Scan for the cell matching the given text and deliver its (X, Y) coordinate at center. 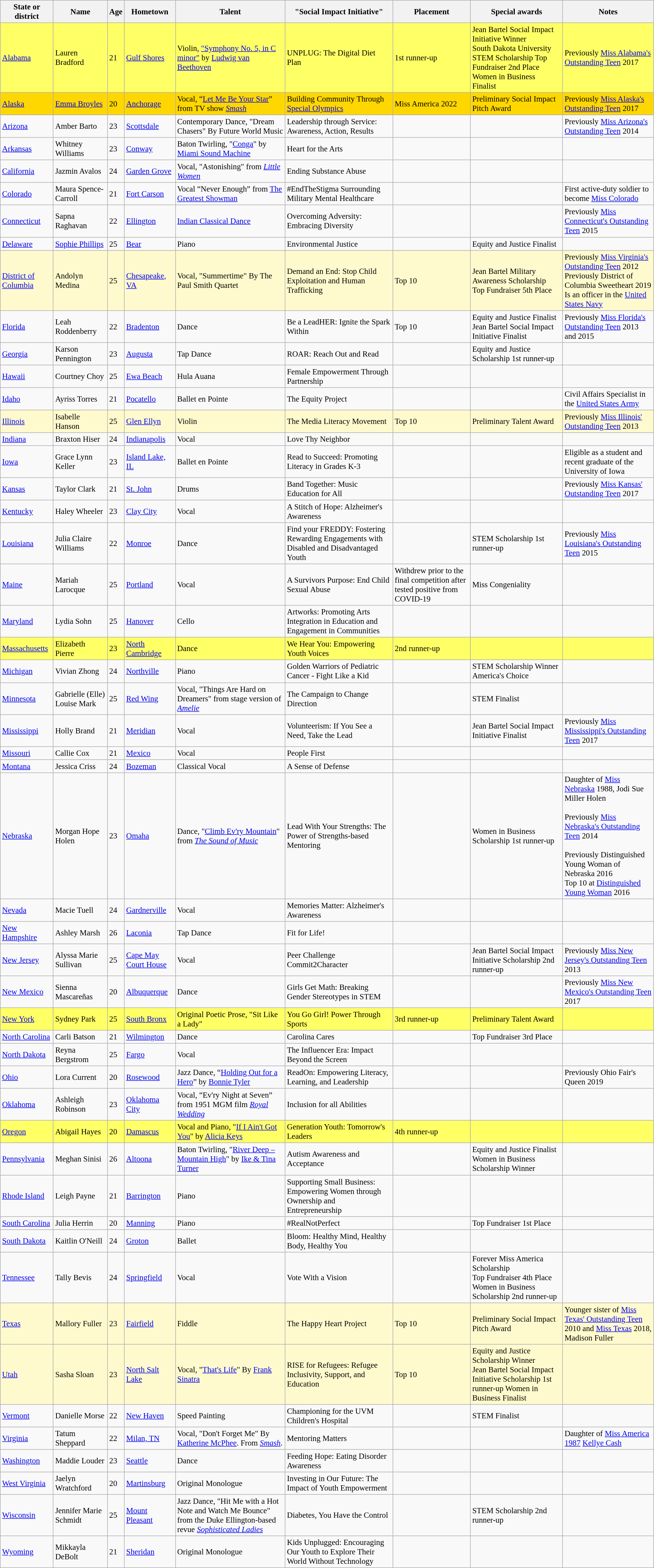
First active-duty soldier to become Miss Colorado (608, 194)
Callie Cox (80, 753)
The Media Literacy Movement (339, 421)
Portland (150, 585)
Previously Miss New Jersey's Outstanding Teen 2013 (608, 960)
Maryland (27, 621)
Mariah Larocque (80, 585)
North Dakota (27, 1055)
3rd runner-up (432, 1020)
Golden Warriors of Pediatric Cancer - Fight Like a Kid (339, 671)
STEM Scholarship WinnerAmerica's Choice (516, 671)
Volunteerism: If You See a Need, Take the Lead (339, 731)
Leah Roddenberry (80, 327)
Talent (230, 12)
Connecticut (27, 221)
Montana (27, 766)
Bloom: Healthy Mind, Healthy Body, Healthy You (339, 1241)
Vocal, "Summertime" By The Paul Smith Quartet (230, 281)
Sienna Mascareñas (80, 992)
Ayriss Torres (80, 399)
Arkansas (27, 149)
"Social Impact Initiative" (339, 12)
Alyssa Marie Sullivan (80, 960)
The Campaign to Change Direction (339, 699)
Clay City (150, 512)
Utah (27, 1375)
Be a LeadHER: Ignite the Spark Within (339, 327)
Bradenton (150, 327)
Illinois (27, 421)
Nebraska (27, 836)
Meghan Sinisi (80, 1159)
Investing in Our Future: The Impact of Youth Empowerment (339, 1484)
Fairfield (150, 1324)
Monroe (150, 544)
Vocal, “Let Me Be Your Star” from TV show Smash (230, 104)
Julia Claire Williams (80, 544)
Age (116, 12)
New Hampshire (27, 933)
Drums (230, 489)
Conway (150, 149)
#EndTheStigma Surrounding Military Mental Healthcare (339, 194)
Diabetes, You Have the Control (339, 1516)
North Carolina (27, 1037)
State or district (27, 12)
STEM Scholarship 2nd runner-up (516, 1516)
Mount Pleasant (150, 1516)
Name (80, 12)
Louisiana (27, 544)
Lead With Your Strengths: The Power of Strengths-based Mentoring (339, 836)
Omaha (150, 836)
Barrington (150, 1196)
Red Wing (150, 699)
Ohio (27, 1077)
Idaho (27, 399)
Northville (150, 671)
Florida (27, 327)
Maddie Louder (80, 1461)
Vocal “Never Enough” from The Greatest Showman (230, 194)
Wilmington (150, 1037)
North Salt Lake (150, 1375)
Jazz Dance, “Holding Out for a Hero” by Bonnie Tyler (230, 1077)
Jean Bartel Social Impact Initiative Finalist (516, 731)
The Equity Project (339, 399)
Tatum Sheppard (80, 1438)
Reyna Bergstrom (80, 1055)
Vocal, "That's Life" By Frank Sinatra (230, 1375)
South Dakota (27, 1241)
Georgia (27, 354)
South Bronx (150, 1020)
ROAR: Reach Out and Read (339, 354)
Alabama (27, 58)
Arizona (27, 126)
Lauren Bradford (80, 58)
Springfield (150, 1277)
Indianapolis (150, 439)
Hawaii (27, 376)
Equity and Justice FinalistWomen in Business Scholarship Winner (516, 1159)
Previously Miss Kansas' Outstanding Teen 2017 (608, 489)
Gulf Shores (150, 58)
Lydia Sohn (80, 621)
Fargo (150, 1055)
Rhode Island (27, 1196)
Seattle (150, 1461)
Read to Succeed: Promoting Literacy in Grades K-3 (339, 462)
Mexico (150, 753)
Abigail Hayes (80, 1132)
Braxton Hiser (80, 439)
Equity and Justice Scholarship 1st runner-up (516, 354)
STEM Scholarship 1st runner-up (516, 544)
Demand an End: Stop Child Exploitation and Human Trafficking (339, 281)
UNPLUG: The Digital Diet Plan (339, 58)
People First (339, 753)
Carli Batson (80, 1037)
Morgan Hope Holen (80, 836)
Ellington (150, 221)
Amber Barto (80, 126)
Forever Miss America ScholarshipTop Fundraiser 4th Place Women in Business Scholarship 2nd runner-up (516, 1277)
Indiana (27, 439)
Original Poetic Prose, "Sit Like a Lady" (230, 1020)
Jaelyn Wratchford (80, 1484)
Previously Miss Louisiana's Outstanding Teen 2015 (608, 544)
Top Fundraiser 1st Place (516, 1223)
Alaska (27, 104)
Ewa Beach (150, 376)
Artworks: Promoting Arts Integration in Education and Engagement in Communities (339, 621)
New York (27, 1020)
Indian Classical Dance (230, 221)
Michigan (27, 671)
Mississippi (27, 731)
Delaware (27, 244)
Feeding Hope: Eating Disorder Awareness (339, 1461)
Island Lake, IL (150, 462)
Jazz Dance, "Hit Me with a Hot Note and Watch Me Bounce" from the Duke Ellington-based revue Sophisticated Ladies (230, 1516)
Peer Challenge Commit2Character (339, 960)
Civil Affairs Specialist in the United States Army (608, 399)
Hula Auana (230, 376)
District of Columbia (27, 281)
The Influencer Era: Impact Beyond the Screen (339, 1055)
Julia Herrin (80, 1223)
Fit for Life! (339, 933)
Sheridan (150, 1552)
Hanover (150, 621)
Previously Miss Arizona's Outstanding Teen 2014 (608, 126)
Vocal, "Astonishing" from Little Women (230, 172)
ReadOn: Empowering Literacy, Learning, and Leadership (339, 1077)
Vermont (27, 1416)
North Cambridge (150, 649)
Holly Brand (80, 731)
Supporting Small Business: Empowering Women through Ownership and Entrepreneurship (339, 1196)
Speed Painting (230, 1416)
Sapna Raghavan (80, 221)
Pocatello (150, 399)
Whitney Williams (80, 149)
Ending Substance Abuse (339, 172)
Lora Current (80, 1077)
Washington (27, 1461)
Pennsylvania (27, 1159)
Sophie Phillips (80, 244)
St. John (150, 489)
Ashley Marsh (80, 933)
Courtney Choy (80, 376)
Bear (150, 244)
Nevada (27, 910)
Carolina Cares (339, 1037)
Classical Vocal (230, 766)
Andolyn Medina (80, 281)
1st runner-up (432, 58)
Elizabeth Pierre (80, 649)
Rosewood (150, 1077)
Notes (608, 12)
New Jersey (27, 960)
Wyoming (27, 1552)
Jazmin Avalos (80, 172)
Manning (150, 1223)
Female Empowerment Through Partnership (339, 376)
Massachusetts (27, 649)
A Stitch of Hope: Alzheimer's Awareness (339, 512)
Previously Miss Alaska's Outstanding Teen 2017 (608, 104)
Placement (432, 12)
Texas (27, 1324)
Jean Bartel Military Awareness ScholarshipTop Fundraiser 5th Place (516, 281)
Overcoming Adversity: Embracing Diversity (339, 221)
Baton Twirling, "Conga" by Miami Sound Machine (230, 149)
Chesapeake, VA (150, 281)
Baton Twirling, "River Deep – Mountain High" by Ike & Tina Turner (230, 1159)
Bozeman (150, 766)
Dance, "Climb Ev'ry Mountain" from The Sound of Music (230, 836)
Tally Bevis (80, 1277)
Gabrielle (Elle) Louise Mark (80, 699)
A Survivors Purpose: End Child Sexual Abuse (339, 585)
Miss America 2022 (432, 104)
Danielle Morse (80, 1416)
Violin, "Symphony No. 5, in C minor" by Ludwig van Beethoven (230, 58)
Previously Miss Illinois' Outstanding Teen 2013 (608, 421)
Glen Ellyn (150, 421)
Previously Miss Florida's Outstanding Teen 2013 and 2015 (608, 327)
Autism Awareness and Acceptance (339, 1159)
Fort Carson (150, 194)
California (27, 172)
Vocal and Piano, "If I Ain't Got You" by Alicia Keys (230, 1132)
Love Thy Neighbor (339, 439)
Iowa (27, 462)
Leigh Payne (80, 1196)
Daughter of Miss America 1987 Kellye Cash (608, 1438)
Laconia (150, 933)
Maura Spence-Carroll (80, 194)
A Sense of Defense (339, 766)
Girls Get Math: Breaking Gender Stereotypes in STEM (339, 992)
Withdrew prior to the final competition after tested positive from COVID-19 (432, 585)
Championing for the UVM Children's Hospital (339, 1416)
Fiddle (230, 1324)
Eligible as a student and recent graduate of the University of Iowa (608, 462)
Equity and Justice FinalistJean Bartel Social Impact Initiative Finalist (516, 327)
Groton (150, 1241)
Oklahoma (27, 1105)
Oregon (27, 1132)
Jessica Criss (80, 766)
Meridian (150, 731)
Haley Wheeler (80, 512)
Women in Business Scholarship 1st runner-up (516, 836)
Milan, TN (150, 1438)
Hometown (150, 12)
Grace Lynn Keller (80, 462)
Isabelle Hanson (80, 421)
New Mexico (27, 992)
Gardnerville (150, 910)
Scottsdale (150, 126)
Vocal, "Things Are Hard on Dreamers" from stage version of Amelie (230, 699)
Wisconsin (27, 1516)
Mallory Fuller (80, 1324)
Memories Matter: Alzheimer's Awareness (339, 910)
Minnesota (27, 699)
Damascus (150, 1132)
Previously Miss Virginia's Outstanding Teen 2012Previously District of Columbia Sweetheart 2019 Is an officer in the United States Navy (608, 281)
4th runner-up (432, 1132)
Vocal, "Don't Forget Me" By Katherine McPhee. From Smash. (230, 1438)
Top Fundraiser 3rd Place (516, 1037)
Previously Miss Alabama's Outstanding Teen 2017 (608, 58)
Vivian Zhong (80, 671)
Heart for the Arts (339, 149)
Previously Miss Connecticut's Outstanding Teen 2015 (608, 221)
Karson Pennington (80, 354)
Sasha Sloan (80, 1375)
Building Community Through Special Olympics (339, 104)
Virginia (27, 1438)
Previously Miss Mississippi's Outstanding Teen 2017 (608, 731)
Kentucky (27, 512)
Mikkayla DeBolt (80, 1552)
Equity and Justice Finalist (516, 244)
West Virginia (27, 1484)
Generation Youth: Tomorrow's Leaders (339, 1132)
Tennessee (27, 1277)
Miss Congeniality (516, 585)
#RealNotPerfect (339, 1223)
You Go Girl! Power Through Sports (339, 1020)
Previously Miss New Mexico's Outstanding Teen 2017 (608, 992)
Ashleigh Robinson (80, 1105)
Martinsburg (150, 1484)
Taylor Clark (80, 489)
South Carolina (27, 1223)
Previously Ohio Fair's Queen 2019 (608, 1077)
2nd runner-up (432, 649)
Cape May Court House (150, 960)
We Hear You: Empowering Youth Voices (339, 649)
Anchorage (150, 104)
Macie Tuell (80, 910)
Missouri (27, 753)
Sydney Park (80, 1020)
Kansas (27, 489)
Special awards (516, 12)
Jennifer Marie Schmidt (80, 1516)
Kaitlin O'Neill (80, 1241)
Augusta (150, 354)
Jean Bartel Social Impact Initiative Scholarship 2nd runner-up (516, 960)
Emma Broyles (80, 104)
RISE for Refugees: Refugee Inclusivity, Support, and Education (339, 1375)
Violin (230, 421)
Find your FREDDY: Fostering Rewarding Engagements with Disabled and Disadvantaged Youth (339, 544)
Albuquerque (150, 992)
Environmental Justice (339, 244)
Maine (27, 585)
Altoona (150, 1159)
Cello (230, 621)
Kids Unplugged: Encouraging Our Youth to Explore Their World Without Technology (339, 1552)
Inclusion for all Abilities (339, 1105)
Vocal, “Ev'ry Night at Seven” from 1951 MGM film Royal Wedding (230, 1105)
Oklahoma City (150, 1105)
Colorado (27, 194)
Leadership through Service: Awareness, Action, Results (339, 126)
Contemporary Dance, "Dream Chasers" By Future World Music (230, 126)
Younger sister of Miss Texas' Outstanding Teen 2010 and Miss Texas 2018, Madison Fuller (608, 1324)
New Haven (150, 1416)
Mentoring Matters (339, 1438)
Vote With a Vision (339, 1277)
Garden Grove (150, 172)
Ballet (230, 1241)
Jean Bartel Social Impact Initiative WinnerSouth Dakota University STEM Scholarship Top Fundraiser 2nd Place Women in Business Finalist (516, 58)
Band Together: Music Education for All (339, 489)
The Happy Heart Project (339, 1324)
Equity and Justice Scholarship WinnerJean Bartel Social Impact Initiative Scholarship 1st runner-up Women in Business Finalist (516, 1375)
